Detect which cell encompasses the target text, then output its [X, Y] center coordinate. 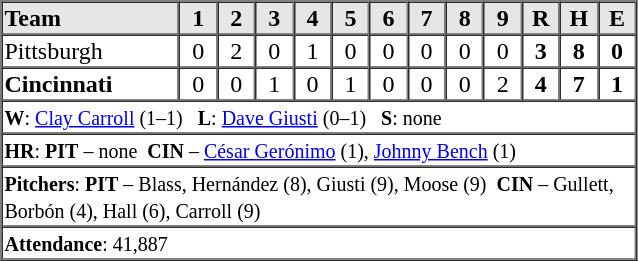
5 [350, 18]
Team [91, 18]
Pittsburgh [91, 50]
E [617, 18]
H [579, 18]
6 [388, 18]
9 [503, 18]
Pitchers: PIT – Blass, Hernández (8), Giusti (9), Moose (9) CIN – Gullett, Borbón (4), Hall (6), Carroll (9) [319, 196]
W: Clay Carroll (1–1) L: Dave Giusti (0–1) S: none [319, 116]
Cincinnati [91, 84]
HR: PIT – none CIN – César Gerónimo (1), Johnny Bench (1) [319, 150]
Attendance: 41,887 [319, 242]
R [541, 18]
